Scan for the cell matching the given text and deliver its (X, Y) coordinate at center. 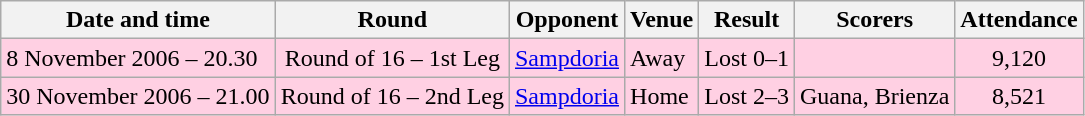
Round (392, 20)
Attendance (1019, 20)
Venue (662, 20)
8,521 (1019, 96)
Opponent (566, 20)
Away (662, 58)
Scorers (874, 20)
Round of 16 – 2nd Leg (392, 96)
Home (662, 96)
Round of 16 – 1st Leg (392, 58)
Date and time (138, 20)
30 November 2006 – 21.00 (138, 96)
Lost 0–1 (747, 58)
Guana, Brienza (874, 96)
9,120 (1019, 58)
Result (747, 20)
8 November 2006 – 20.30 (138, 58)
Lost 2–3 (747, 96)
